For the text-containing cell, return its midpoint in (x, y) coordinate format. 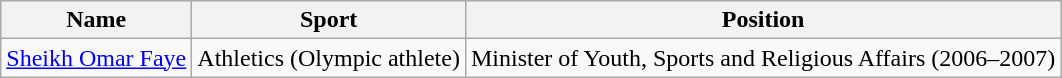
Athletics (Olympic athlete) (329, 58)
Sport (329, 20)
Sheikh Omar Faye (96, 58)
Name (96, 20)
Position (762, 20)
Minister of Youth, Sports and Religious Affairs (2006–2007) (762, 58)
